Pinpoint the cell where the given text exists, returning its [x, y] midpoint coordinate. 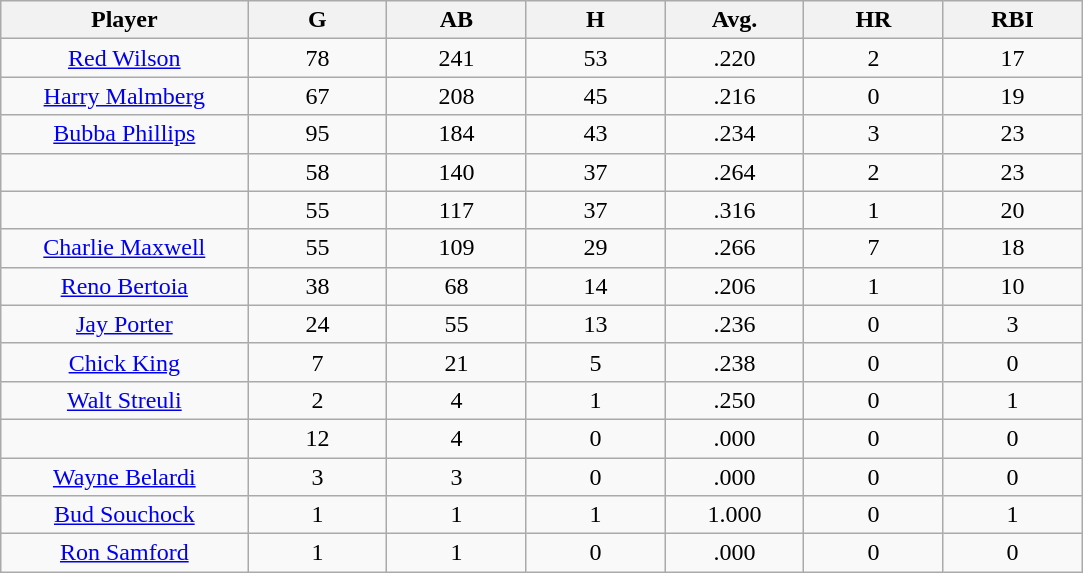
17 [1012, 58]
RBI [1012, 20]
29 [596, 248]
241 [456, 58]
Reno Bertoia [124, 286]
95 [318, 134]
58 [318, 172]
18 [1012, 248]
13 [596, 324]
.206 [734, 286]
Bubba Phillips [124, 134]
.250 [734, 400]
78 [318, 58]
Bud Souchock [124, 515]
67 [318, 96]
53 [596, 58]
38 [318, 286]
109 [456, 248]
Avg. [734, 20]
.236 [734, 324]
140 [456, 172]
Chick King [124, 362]
117 [456, 210]
.234 [734, 134]
HR [874, 20]
.220 [734, 58]
.264 [734, 172]
G [318, 20]
43 [596, 134]
45 [596, 96]
208 [456, 96]
20 [1012, 210]
.238 [734, 362]
19 [1012, 96]
.216 [734, 96]
24 [318, 324]
Ron Samford [124, 553]
Walt Streuli [124, 400]
Red Wilson [124, 58]
Jay Porter [124, 324]
Player [124, 20]
5 [596, 362]
H [596, 20]
21 [456, 362]
184 [456, 134]
Wayne Belardi [124, 477]
.266 [734, 248]
Charlie Maxwell [124, 248]
AB [456, 20]
68 [456, 286]
10 [1012, 286]
.316 [734, 210]
14 [596, 286]
1.000 [734, 515]
Harry Malmberg [124, 96]
12 [318, 438]
